Scan for the cell matching the given text and deliver its [x, y] coordinate at center. 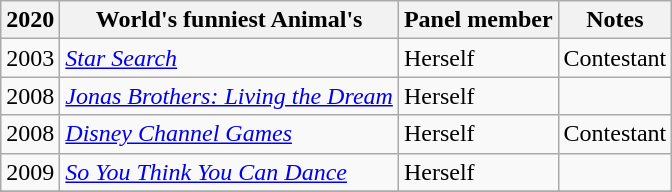
2009 [30, 172]
Jonas Brothers: Living the Dream [230, 96]
So You Think You Can Dance [230, 172]
Disney Channel Games [230, 134]
2003 [30, 58]
Star Search [230, 58]
World's funniest Animal's [230, 20]
2020 [30, 20]
Notes [615, 20]
Panel member [478, 20]
